Search for the cell housing the specified text and yield its (x, y) center coordinate. 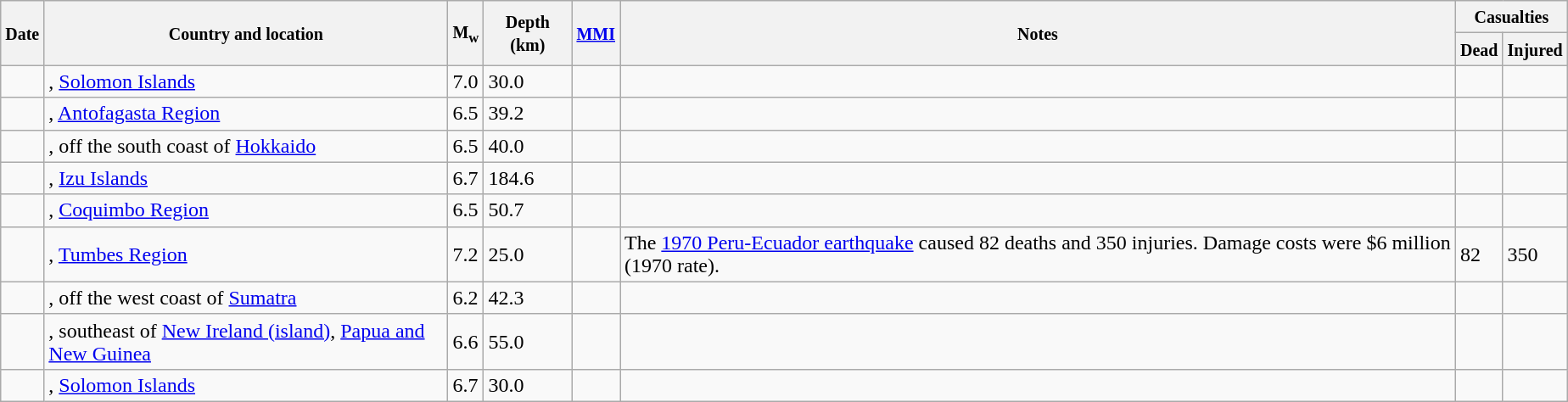
50.7 (528, 210)
, southeast of New Ireland (island), Papua and New Guinea (246, 341)
, off the south coast of Hokkaido (246, 146)
MMI (596, 33)
Country and location (246, 33)
82 (1479, 254)
6.6 (466, 341)
Depth (km) (528, 33)
25.0 (528, 254)
, Izu Islands (246, 178)
Injured (1535, 49)
Mw (466, 33)
184.6 (528, 178)
Date (22, 33)
55.0 (528, 341)
, Antofagasta Region (246, 114)
, off the west coast of Sumatra (246, 298)
Casualties (1511, 17)
42.3 (528, 298)
7.0 (466, 81)
The 1970 Peru-Ecuador earthquake caused 82 deaths and 350 injuries. Damage costs were $6 million (1970 rate). (1039, 254)
39.2 (528, 114)
Dead (1479, 49)
, Tumbes Region (246, 254)
7.2 (466, 254)
40.0 (528, 146)
350 (1535, 254)
6.2 (466, 298)
Notes (1039, 33)
, Coquimbo Region (246, 210)
